Locate the cell with the specified text and output its [X, Y] center coordinate. 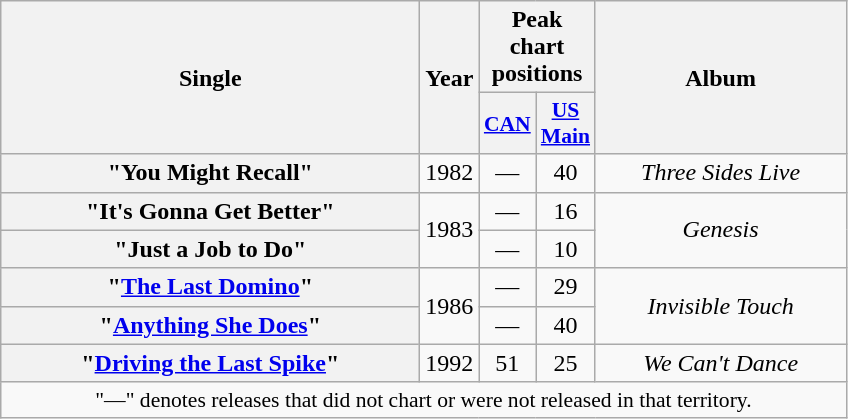
16 [566, 211]
"It's Gonna Get Better" [210, 211]
"You Might Recall" [210, 173]
"Driving the Last Spike" [210, 363]
Album [720, 78]
"Just a Job to Do" [210, 249]
29 [566, 287]
Three Sides Live [720, 173]
"The Last Domino" [210, 287]
51 [508, 363]
Genesis [720, 230]
1983 [450, 230]
1992 [450, 363]
1982 [450, 173]
Single [210, 78]
"—" denotes releases that did not chart or were not released in that territory. [424, 400]
Invisible Touch [720, 306]
25 [566, 363]
10 [566, 249]
CAN [508, 124]
1986 [450, 306]
US Main [566, 124]
We Can't Dance [720, 363]
Peak chart positions [537, 47]
"Anything She Does" [210, 325]
Year [450, 78]
